Capture the cell that displays the provided text and extract its (X, Y) central coordinate. 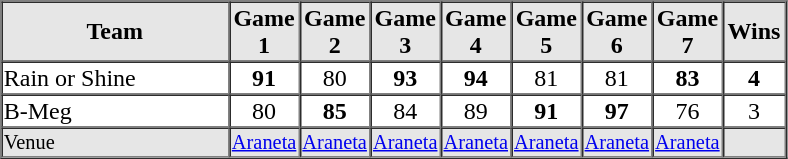
Game 6 (618, 32)
Rain or Shine (115, 78)
Team (115, 32)
85 (334, 110)
B-Meg (115, 110)
Wins (754, 32)
97 (618, 110)
Game 3 (406, 32)
84 (406, 110)
Game 2 (334, 32)
4 (754, 78)
Game 7 (688, 32)
3 (754, 110)
76 (688, 110)
Game 4 (476, 32)
83 (688, 78)
89 (476, 110)
Game 5 (546, 32)
Game 1 (264, 32)
Venue (115, 143)
94 (476, 78)
93 (406, 78)
